Return the (x, y) coordinate for the center point of the cell that contains the specified text.  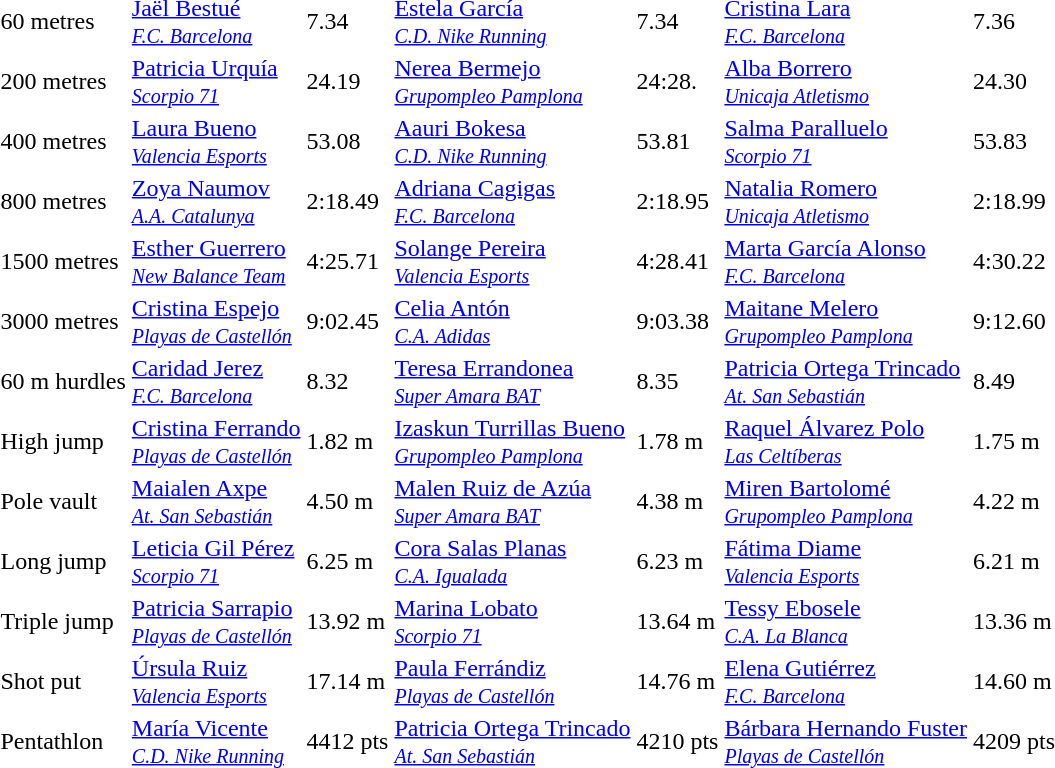
13.92 m (348, 622)
2:18.95 (678, 202)
53.08 (348, 142)
Laura BuenoValencia Esports (216, 142)
Malen Ruiz de AzúaSuper Amara BAT (512, 502)
9:02.45 (348, 322)
Úrsula RuizValencia Esports (216, 682)
Izaskun Turrillas BuenoGrupompleo Pamplona (512, 442)
Esther GuerreroNew Balance Team (216, 262)
Caridad JerezF.C. Barcelona (216, 382)
6.23 m (678, 562)
Patricia SarrapioPlayas de Castellón (216, 622)
4.50 m (348, 502)
Tessy EboseleC.A. La Blanca (846, 622)
Marina LobatoScorpio 71 (512, 622)
4:28.41 (678, 262)
24.19 (348, 82)
17.14 m (348, 682)
Natalia RomeroUnicaja Atletismo (846, 202)
Alba BorreroUnicaja Atletismo (846, 82)
24:28. (678, 82)
Celia AntónC.A. Adidas (512, 322)
Raquel Álvarez PoloLas Celtíberas (846, 442)
6.25 m (348, 562)
4:25.71 (348, 262)
8.32 (348, 382)
Cora Salas PlanasC.A. Igualada (512, 562)
14.76 m (678, 682)
Maitane MeleroGrupompleo Pamplona (846, 322)
Salma ParallueloScorpio 71 (846, 142)
Fátima DiameValencia Esports (846, 562)
Maialen AxpeAt. San Sebastián (216, 502)
2:18.49 (348, 202)
Adriana CagigasF.C. Barcelona (512, 202)
53.81 (678, 142)
9:03.38 (678, 322)
1.82 m (348, 442)
8.35 (678, 382)
Zoya NaumovA.A. Catalunya (216, 202)
Nerea BermejoGrupompleo Pamplona (512, 82)
1.78 m (678, 442)
Solange PereiraValencia Esports (512, 262)
Leticia Gil PérezScorpio 71 (216, 562)
Cristina EspejoPlayas de Castellón (216, 322)
Marta García AlonsoF.C. Barcelona (846, 262)
Teresa ErrandoneaSuper Amara BAT (512, 382)
Patricia UrquíaScorpio 71 (216, 82)
13.64 m (678, 622)
Aauri BokesaC.D. Nike Running (512, 142)
Paula FerrándizPlayas de Castellón (512, 682)
Elena GutiérrezF.C. Barcelona (846, 682)
Miren BartoloméGrupompleo Pamplona (846, 502)
Cristina FerrandoPlayas de Castellón (216, 442)
4.38 m (678, 502)
Patricia Ortega TrincadoAt. San Sebastián (846, 382)
